Locate the cell with the specified text and output its (x, y) center coordinate. 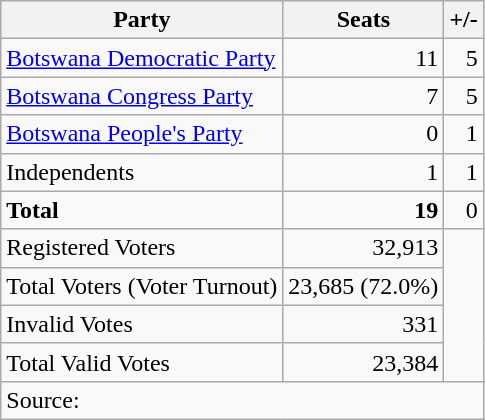
23,384 (364, 362)
Botswana Democratic Party (142, 58)
Total Voters (Voter Turnout) (142, 286)
Invalid Votes (142, 324)
331 (364, 324)
+/- (464, 20)
Source: (242, 400)
Registered Voters (142, 248)
Seats (364, 20)
Total Valid Votes (142, 362)
32,913 (364, 248)
11 (364, 58)
Total (142, 210)
Botswana People's Party (142, 134)
Independents (142, 172)
Botswana Congress Party (142, 96)
Party (142, 20)
7 (364, 96)
19 (364, 210)
23,685 (72.0%) (364, 286)
